Find where the given text appears and provide that cell's center as [X, Y] coordinate. 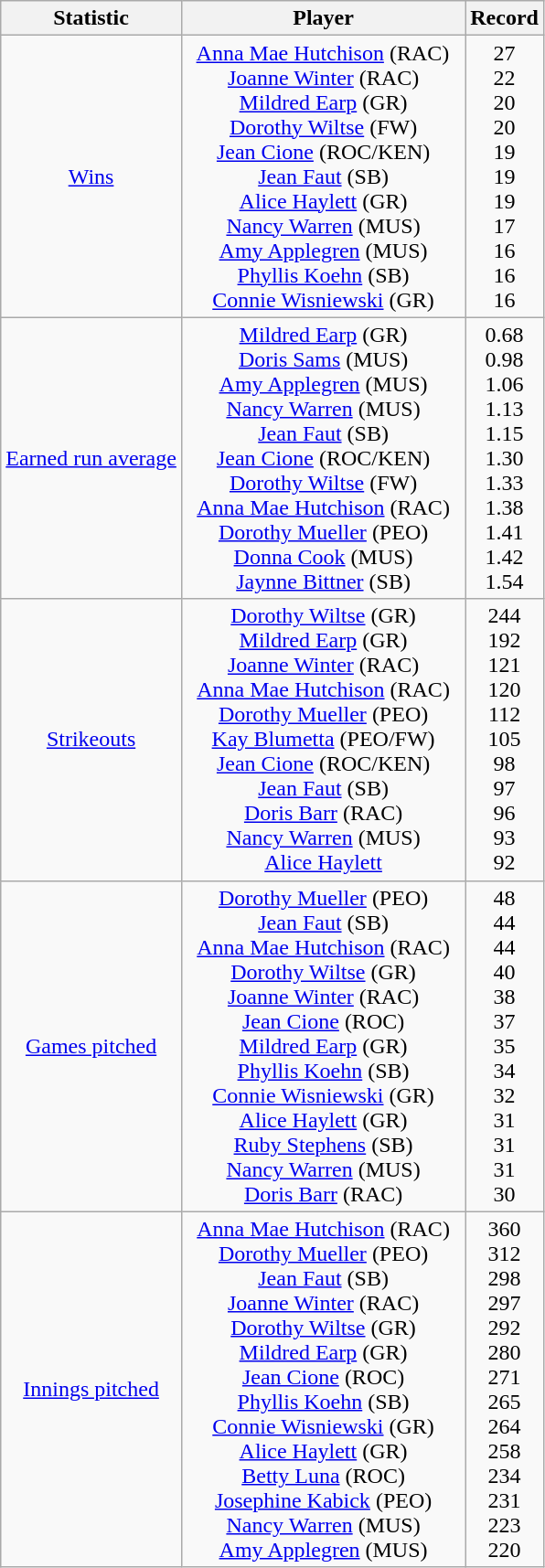
Statistic [91, 18]
Player [323, 18]
Games pitched [91, 1046]
360 312 298 297 292 280 271 265 264 258 234 231 223 220 [505, 1390]
Strikeouts [91, 740]
0.68 0.98 1.06 1.13 1.15 1.30 1.33 1.38 1.41 1.42 1.54 [505, 458]
48 44 44 40 38 37 35 34 32 31 31 31 30 [505, 1046]
244 192 121 120 112 105 98 97 96 93 92 [505, 740]
Earned run average [91, 458]
27 22 20 20 19 19 19 17 16 16 16 [505, 176]
Innings pitched [91, 1390]
Record [505, 18]
Wins [91, 176]
